For the text-containing cell, return its midpoint in (x, y) coordinate format. 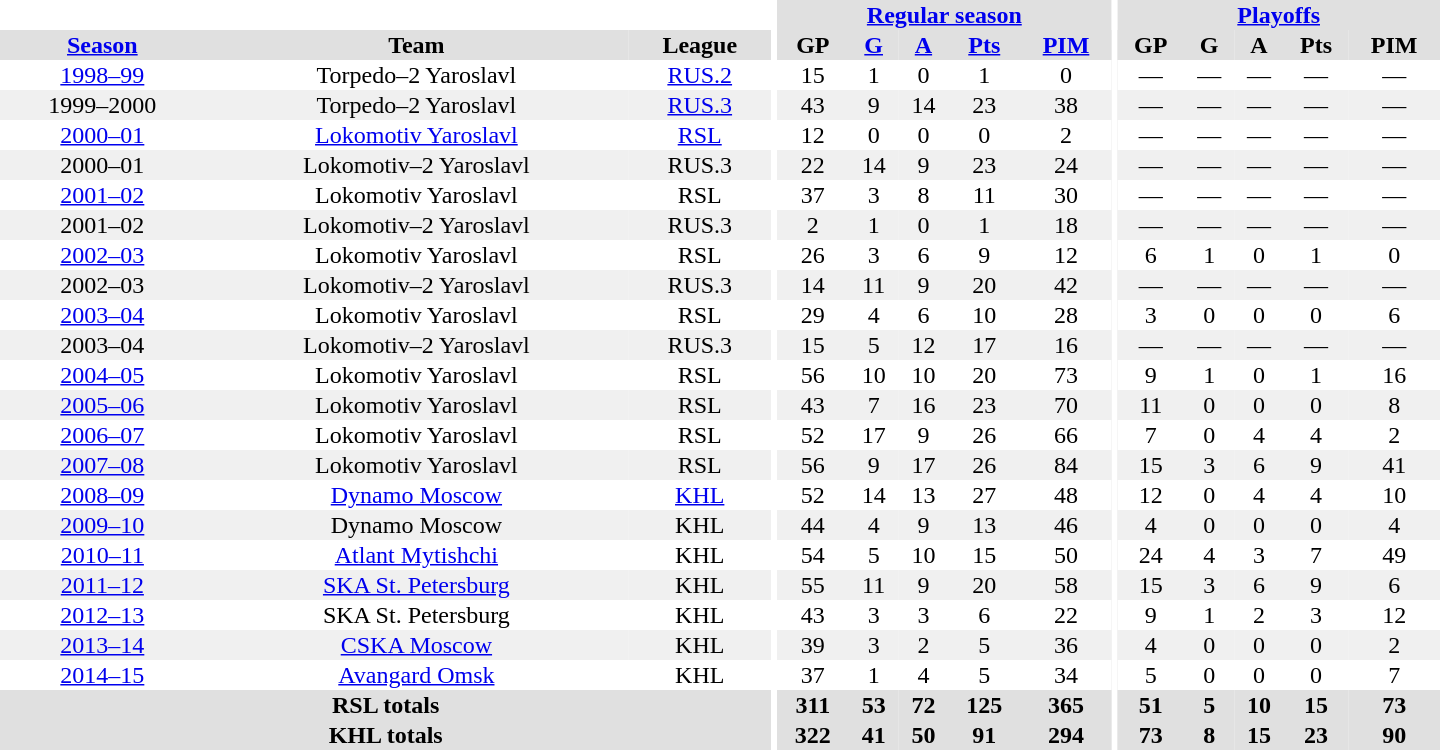
18 (1066, 225)
League (700, 45)
2009–10 (102, 525)
2008–09 (102, 495)
294 (1066, 735)
90 (1394, 735)
125 (984, 705)
RUS.2 (700, 75)
29 (813, 315)
KHL totals (386, 735)
2007–08 (102, 465)
28 (1066, 315)
51 (1150, 705)
27 (984, 495)
84 (1066, 465)
Playoffs (1278, 15)
322 (813, 735)
Team (416, 45)
55 (813, 585)
2014–15 (102, 675)
365 (1066, 705)
38 (1066, 105)
54 (813, 555)
Avangard Omsk (416, 675)
RSL totals (386, 705)
2011–12 (102, 585)
CSKA Moscow (416, 645)
91 (984, 735)
Season (102, 45)
2004–05 (102, 375)
2013–14 (102, 645)
2010–11 (102, 555)
30 (1066, 195)
2006–07 (102, 435)
48 (1066, 495)
Atlant Mytishchi (416, 555)
311 (813, 705)
49 (1394, 555)
Regular season (944, 15)
42 (1066, 285)
66 (1066, 435)
58 (1066, 585)
36 (1066, 645)
1999–2000 (102, 105)
2005–06 (102, 405)
2012–13 (102, 615)
53 (874, 705)
1998–99 (102, 75)
39 (813, 645)
44 (813, 525)
72 (924, 705)
46 (1066, 525)
70 (1066, 405)
34 (1066, 675)
